Detect which cell encompasses the target text, then output its [X, Y] center coordinate. 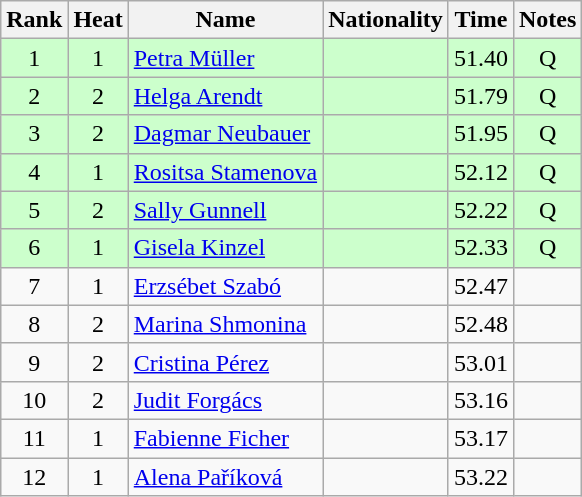
53.16 [480, 400]
Marina Shmonina [225, 324]
51.40 [480, 58]
Judit Forgács [225, 400]
52.47 [480, 286]
Erzsébet Szabó [225, 286]
4 [34, 172]
52.48 [480, 324]
Nationality [386, 20]
Dagmar Neubauer [225, 134]
12 [34, 477]
Rank [34, 20]
Heat [98, 20]
Time [480, 20]
52.33 [480, 248]
10 [34, 400]
Petra Müller [225, 58]
5 [34, 210]
7 [34, 286]
Helga Arendt [225, 96]
51.79 [480, 96]
53.17 [480, 438]
11 [34, 438]
Rositsa Stamenova [225, 172]
Cristina Pérez [225, 362]
53.01 [480, 362]
3 [34, 134]
9 [34, 362]
Fabienne Ficher [225, 438]
Sally Gunnell [225, 210]
52.12 [480, 172]
53.22 [480, 477]
51.95 [480, 134]
52.22 [480, 210]
Name [225, 20]
Alena Paříková [225, 477]
8 [34, 324]
Gisela Kinzel [225, 248]
Notes [547, 20]
6 [34, 248]
